Determine the (x, y) coordinate at the center of the cell enclosing the given text.  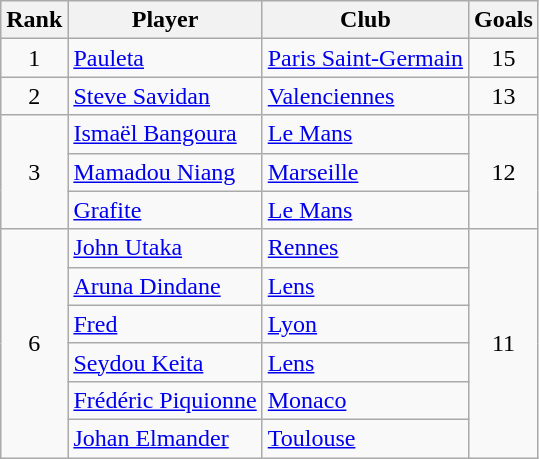
Rennes (365, 248)
6 (34, 343)
15 (504, 58)
John Utaka (165, 248)
Rank (34, 20)
12 (504, 172)
Grafite (165, 210)
Player (165, 20)
Fred (165, 324)
Marseille (365, 172)
3 (34, 172)
Paris Saint-Germain (365, 58)
Club (365, 20)
Monaco (365, 400)
Toulouse (365, 438)
Lyon (365, 324)
Ismaël Bangoura (165, 134)
2 (34, 96)
Johan Elmander (165, 438)
Steve Savidan (165, 96)
Valenciennes (365, 96)
Goals (504, 20)
1 (34, 58)
Aruna Dindane (165, 286)
Mamadou Niang (165, 172)
Pauleta (165, 58)
Seydou Keita (165, 362)
11 (504, 343)
Frédéric Piquionne (165, 400)
13 (504, 96)
